Pinpoint the cell where the given text exists, returning its (X, Y) midpoint coordinate. 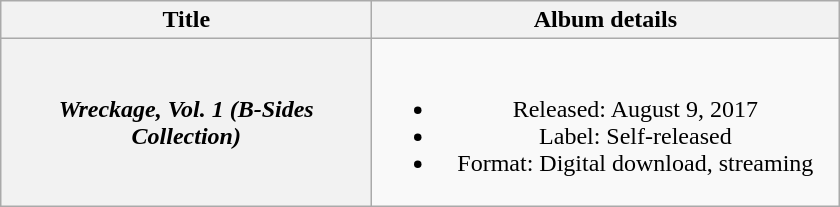
Released: August 9, 2017Label: Self-releasedFormat: Digital download, streaming (606, 122)
Title (186, 20)
Album details (606, 20)
Wreckage, Vol. 1 (B-Sides Collection) (186, 122)
